Find where the given text appears and provide that cell's center as (x, y) coordinate. 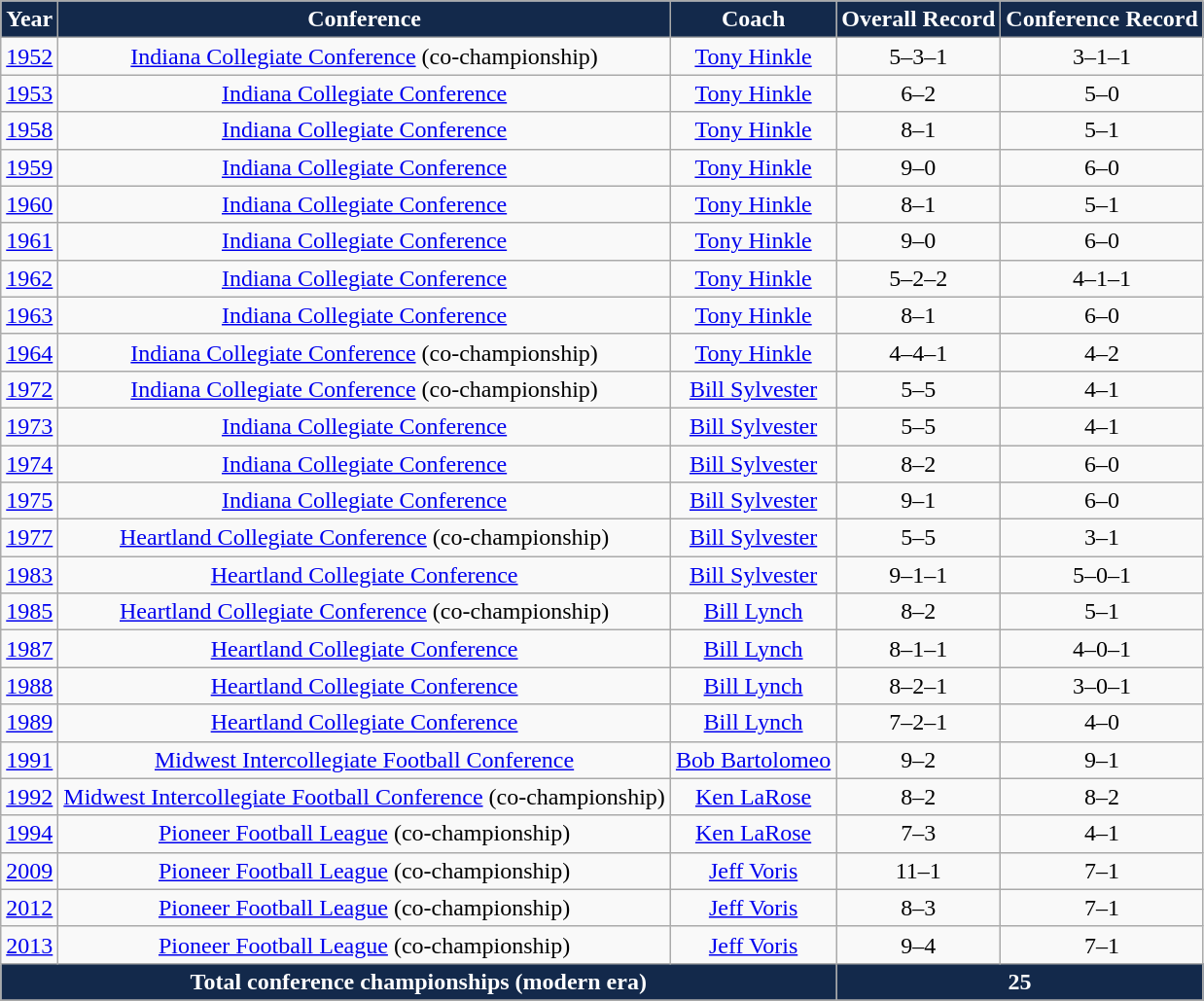
Year (29, 19)
5–0–1 (1103, 575)
4–2 (1103, 352)
8–3 (918, 908)
8–1–1 (918, 649)
6–2 (918, 93)
1974 (29, 464)
4–0–1 (1103, 649)
1973 (29, 426)
4–0 (1103, 723)
Midwest Intercollegiate Football Conference (co-championship) (365, 797)
2012 (29, 908)
1975 (29, 501)
1960 (29, 204)
8–2–1 (918, 686)
1988 (29, 686)
1983 (29, 575)
1991 (29, 760)
1959 (29, 167)
Overall Record (918, 19)
1963 (29, 315)
1987 (29, 649)
1952 (29, 56)
1961 (29, 241)
1989 (29, 723)
4–4–1 (918, 352)
1953 (29, 93)
Conference Record (1103, 19)
Midwest Intercollegiate Football Conference (365, 760)
11–1 (918, 871)
3–1–1 (1103, 56)
Total conference championships (modern era) (418, 982)
2013 (29, 945)
7–3 (918, 834)
Bob Bartolomeo (753, 760)
1992 (29, 797)
5–0 (1103, 93)
Coach (753, 19)
1977 (29, 538)
Conference (365, 19)
5–3–1 (918, 56)
1972 (29, 389)
9–2 (918, 760)
1964 (29, 352)
2009 (29, 871)
9–1–1 (918, 575)
5–2–2 (918, 278)
9–4 (918, 945)
3–1 (1103, 538)
25 (1020, 982)
7–2–1 (918, 723)
1962 (29, 278)
1994 (29, 834)
3–0–1 (1103, 686)
4–1–1 (1103, 278)
1985 (29, 612)
1958 (29, 130)
